Extract the [X, Y] coordinate from the center of the cell holding the provided text.  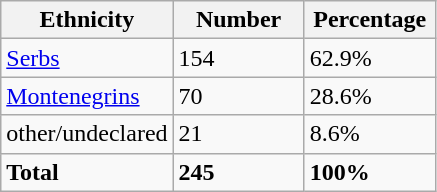
Serbs [87, 58]
100% [370, 172]
other/undeclared [87, 134]
Number [238, 20]
28.6% [370, 96]
245 [238, 172]
8.6% [370, 134]
Ethnicity [87, 20]
Percentage [370, 20]
Total [87, 172]
21 [238, 134]
70 [238, 96]
Montenegrins [87, 96]
154 [238, 58]
62.9% [370, 58]
